Output the (X, Y) coordinate of the center of the cell containing the given text.  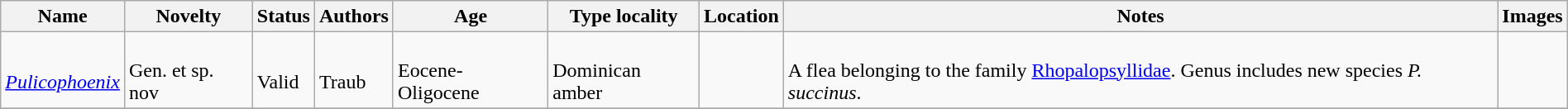
Eocene-Oligocene (470, 70)
Location (742, 17)
Status (283, 17)
Dominican amber (624, 70)
Name (63, 17)
Pulicophoenix (63, 70)
Gen. et sp. nov (189, 70)
Novelty (189, 17)
Traub (354, 70)
A flea belonging to the family Rhopalopsyllidae. Genus includes new species P. succinus. (1140, 70)
Notes (1140, 17)
Valid (283, 70)
Type locality (624, 17)
Age (470, 17)
Authors (354, 17)
Images (1532, 17)
